Return the [x, y] coordinate for the center point of the cell that contains the specified text.  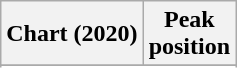
Chart (2020) [72, 34]
Peakposition [189, 34]
